From the cell containing the given text, extract its center point as [X, Y] coordinate. 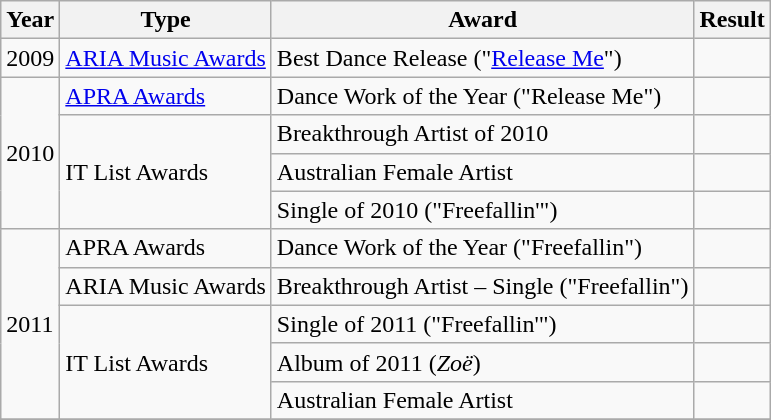
Breakthrough Artist – Single ("Freefallin") [482, 286]
2009 [30, 58]
Dance Work of the Year ("Freefallin") [482, 248]
Breakthrough Artist of 2010 [482, 134]
Type [166, 20]
Dance Work of the Year ("Release Me") [482, 96]
Award [482, 20]
Album of 2011 (Zoë) [482, 362]
2011 [30, 324]
Year [30, 20]
2010 [30, 153]
Result [732, 20]
Single of 2010 ("Freefallin'") [482, 210]
Single of 2011 ("Freefallin'") [482, 324]
Best Dance Release ("Release Me") [482, 58]
